For the text-containing cell, return its midpoint in (x, y) coordinate format. 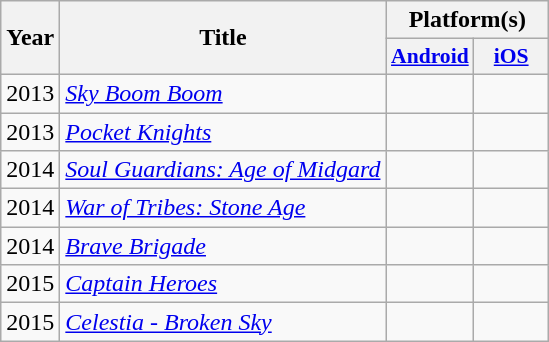
Celestia - Broken Sky (223, 322)
Android (430, 57)
iOS (512, 57)
Pocket Knights (223, 131)
Soul Guardians: Age of Midgard (223, 170)
Title (223, 38)
War of Tribes: Stone Age (223, 208)
Year (30, 38)
Captain Heroes (223, 284)
Platform(s) (468, 20)
Sky Boom Boom (223, 93)
Brave Brigade (223, 246)
